Find where the given text appears and provide that cell's center as (x, y) coordinate. 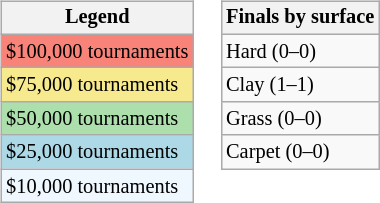
$50,000 tournaments (97, 119)
$10,000 tournaments (97, 186)
Grass (0–0) (300, 119)
Hard (0–0) (300, 51)
Clay (1–1) (300, 85)
Carpet (0–0) (300, 152)
Legend (97, 18)
Finals by surface (300, 18)
$75,000 tournaments (97, 85)
$100,000 tournaments (97, 51)
$25,000 tournaments (97, 152)
